Search for the cell housing the specified text and yield its (x, y) center coordinate. 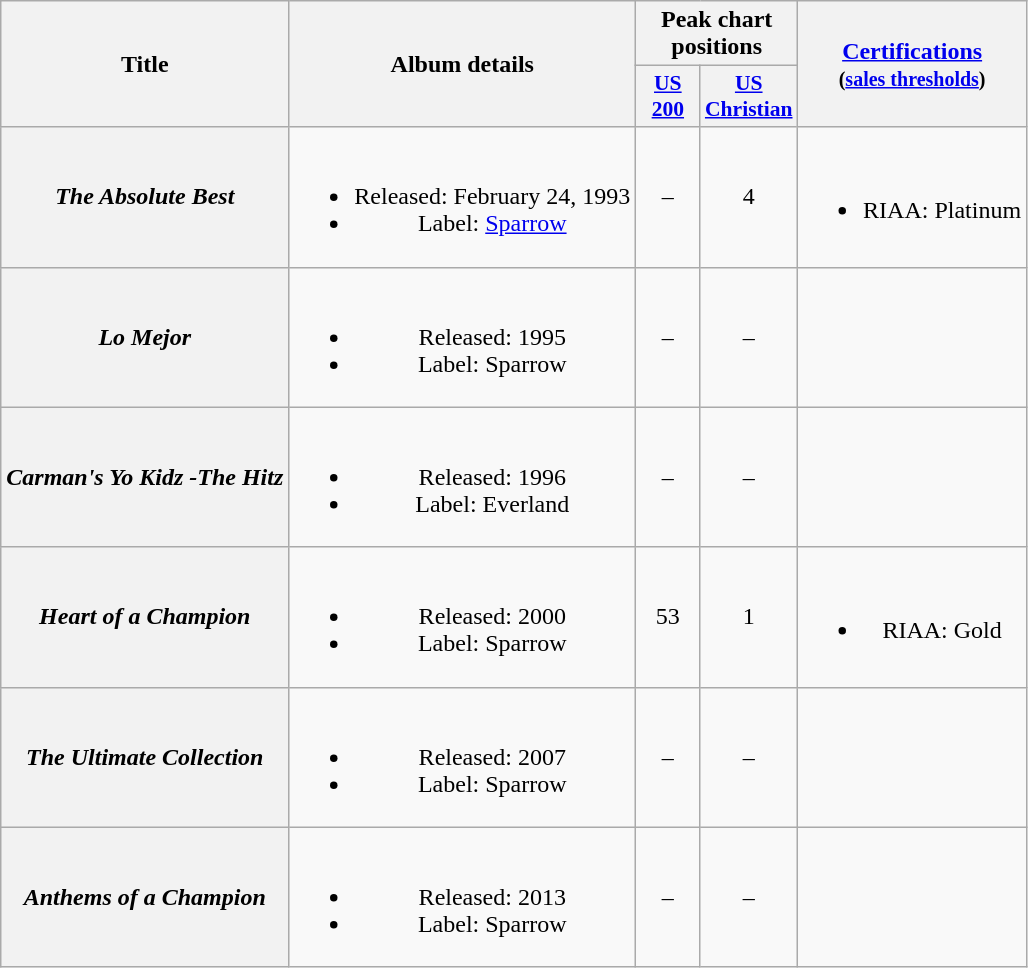
Released: 2013Label: Sparrow (462, 897)
RIAA: Gold (912, 617)
1 (749, 617)
Anthems of a Champion (145, 897)
Album details (462, 64)
Lo Mejor (145, 337)
RIAA: Platinum (912, 197)
Title (145, 64)
Released: February 24, 1993Label: Sparrow (462, 197)
Heart of a Champion (145, 617)
Carman's Yo Kidz -The Hitz (145, 477)
US Christian (749, 96)
Released: 2000Label: Sparrow (462, 617)
53 (668, 617)
Released: 2007Label: Sparrow (462, 757)
Released: 1996Label: Everland (462, 477)
US 200 (668, 96)
Certifications(sales thresholds) (912, 64)
4 (749, 197)
The Ultimate Collection (145, 757)
Released: 1995Label: Sparrow (462, 337)
The Absolute Best (145, 197)
Peak chart positions (717, 34)
